Pinpoint the cell where the given text exists, returning its (X, Y) midpoint coordinate. 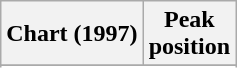
Chart (1997) (72, 34)
Peak position (189, 34)
